Search for the cell housing the specified text and yield its [X, Y] center coordinate. 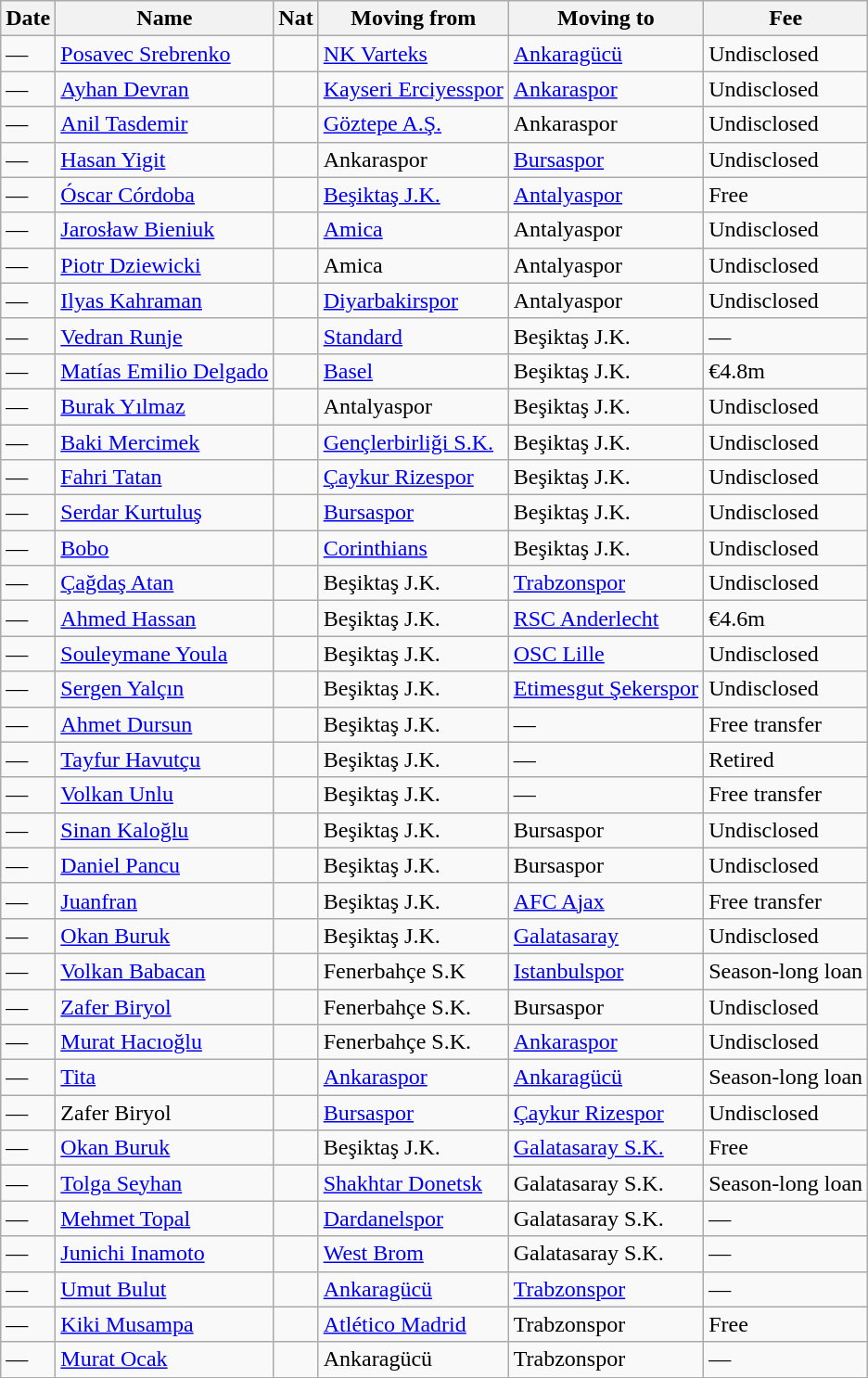
Çağdaş Atan [165, 583]
Moving to [606, 19]
Matías Emilio Delgado [165, 371]
Diyarbakirspor [414, 300]
Daniel Pancu [165, 865]
Etimesgut Şekerspor [606, 689]
Fee [786, 19]
Kayseri Erciyesspor [414, 89]
Ayhan Devran [165, 89]
Sergen Yalçın [165, 689]
NK Varteks [414, 54]
Name [165, 19]
Piotr Dziewicki [165, 265]
Umut Bulut [165, 1289]
Ilyas Kahraman [165, 300]
Vedran Runje [165, 336]
Burak Yılmaz [165, 406]
Bobo [165, 548]
Fenerbahçe S.K [414, 971]
Galatasaray [606, 936]
Standard [414, 336]
OSC Lille [606, 654]
€4.6m [786, 619]
Kiki Musampa [165, 1324]
Murat Ocak [165, 1359]
Basel [414, 371]
RSC Anderlecht [606, 619]
Souleymane Youla [165, 654]
Tolga Seyhan [165, 1183]
Gençlerbirliği S.K. [414, 442]
Dardanelspor [414, 1219]
Volkan Unlu [165, 795]
Posavec Srebrenko [165, 54]
Volkan Babacan [165, 971]
West Brom [414, 1254]
Junichi Inamoto [165, 1254]
Óscar Córdoba [165, 195]
Moving from [414, 19]
Baki Mercimek [165, 442]
Jarosław Bieniuk [165, 230]
Juanfran [165, 900]
Istanbulspor [606, 971]
Tayfur Havutçu [165, 759]
Göztepe A.Ş. [414, 124]
Anil Tasdemir [165, 124]
AFC Ajax [606, 900]
Fahri Tatan [165, 478]
Hasan Yigit [165, 159]
Ahmet Dursun [165, 724]
Nat [296, 19]
Mehmet Topal [165, 1219]
€4.8m [786, 371]
Shakhtar Donetsk [414, 1183]
Date [28, 19]
Sinan Kaloğlu [165, 830]
Atlético Madrid [414, 1324]
Ahmed Hassan [165, 619]
Serdar Kurtuluş [165, 513]
Corinthians [414, 548]
Murat Hacıoğlu [165, 1042]
Retired [786, 759]
Tita [165, 1078]
